Determine the (x, y) coordinate at the center of the cell enclosing the given text.  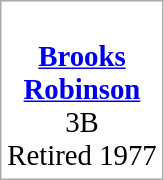
BrooksRobinson3BRetired 1977 (82, 90)
